Detect which cell encompasses the target text, then output its [x, y] center coordinate. 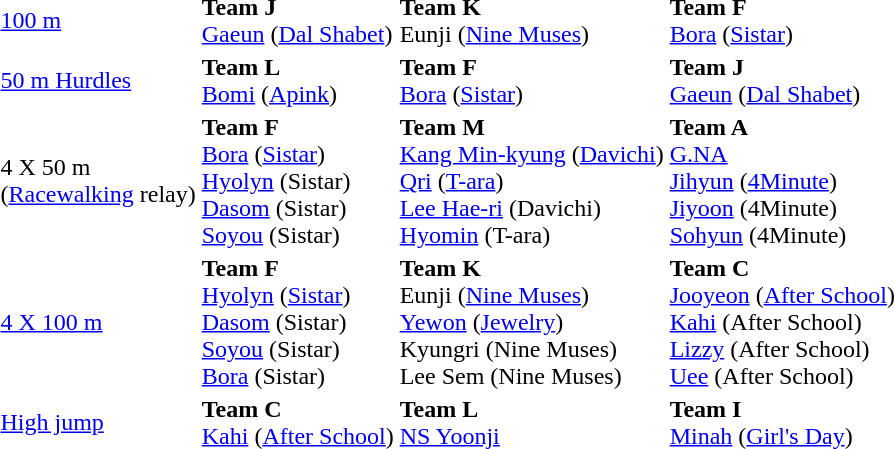
Team FBora (Sistar)Hyolyn (Sistar)Dasom (Sistar)Soyou (Sistar) [298, 181]
Team LBomi (Apink) [298, 80]
Team KEunji (Nine Muses)Yewon (Jewelry)Kyungri (Nine Muses)Lee Sem (Nine Muses) [532, 322]
Team FBora (Sistar) [532, 80]
Team FHyolyn (Sistar)Dasom (Sistar)Soyou (Sistar)Bora (Sistar) [298, 322]
Team MKang Min-kyung (Davichi)Qri (T-ara)Lee Hae-ri (Davichi)Hyomin (T-ara) [532, 181]
